Pinpoint the cell where the given text exists, returning its [x, y] midpoint coordinate. 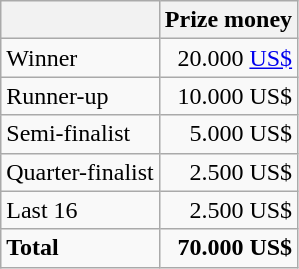
Runner-up [80, 96]
70.000 US$ [228, 248]
Last 16 [80, 210]
Winner [80, 58]
Total [80, 248]
20.000 US$ [228, 58]
5.000 US$ [228, 134]
Prize money [228, 20]
Semi-finalist [80, 134]
Quarter-finalist [80, 172]
10.000 US$ [228, 96]
